Output the (x, y) coordinate of the center of the cell containing the given text.  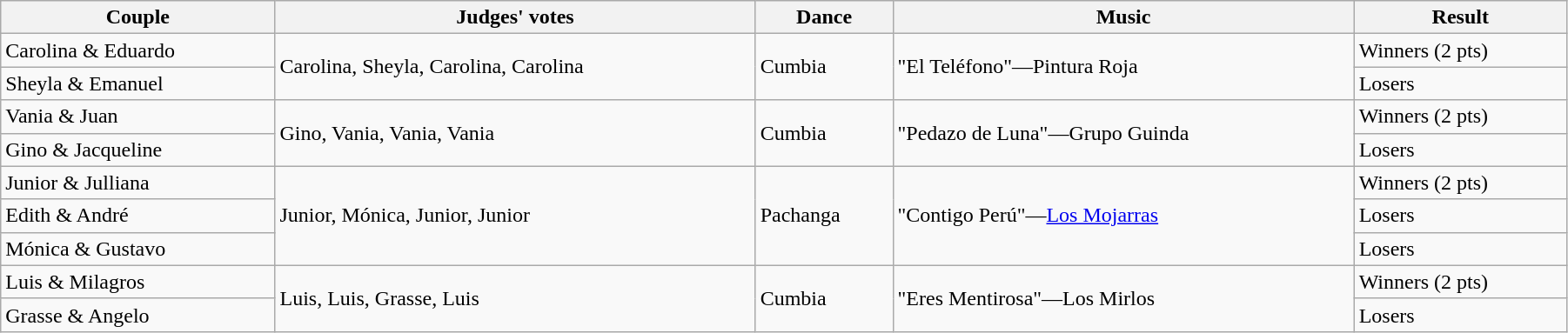
Gino & Jacqueline (137, 150)
Judges' votes (515, 17)
Gino, Vania, Vania, Vania (515, 133)
"Pedazo de Luna"—Grupo Guinda (1123, 133)
Grasse & Angelo (137, 315)
Pachanga (824, 216)
Result (1460, 17)
Junior, Mónica, Junior, Junior (515, 216)
Music (1123, 17)
Dance (824, 17)
Luis & Milagros (137, 282)
Edith & André (137, 216)
Carolina & Eduardo (137, 50)
"Eres Mentirosa"—Los Mirlos (1123, 298)
Sheyla & Emanuel (137, 83)
Luis, Luis, Grasse, Luis (515, 298)
Mónica & Gustavo (137, 249)
Junior & Julliana (137, 183)
Couple (137, 17)
Vania & Juan (137, 117)
Carolina, Sheyla, Carolina, Carolina (515, 67)
"El Teléfono"—Pintura Roja (1123, 67)
"Contigo Perú"—Los Mojarras (1123, 216)
